For the text-containing cell, return its midpoint in (X, Y) coordinate format. 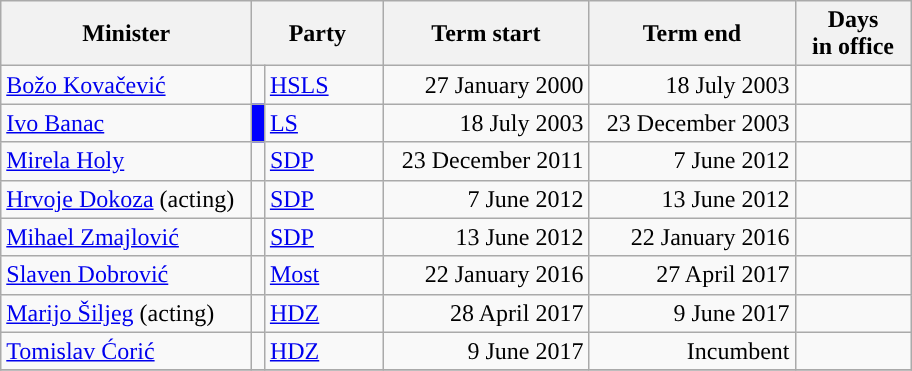
Days in office (853, 34)
Mirela Holy (126, 161)
Party (318, 34)
23 December 2003 (692, 123)
LS (323, 123)
HSLS (323, 85)
Most (323, 275)
Mihael Zmajlović (126, 237)
27 January 2000 (486, 85)
23 December 2011 (486, 161)
Term end (692, 34)
Incumbent (692, 351)
Term start (486, 34)
Marijo Šiljeg (acting) (126, 313)
28 April 2017 (486, 313)
Tomislav Ćorić (126, 351)
Božo Kovačević (126, 85)
Ivo Banac (126, 123)
27 April 2017 (692, 275)
Hrvoje Dokoza (acting) (126, 199)
Slaven Dobrović (126, 275)
Minister (126, 34)
